Identify which cell holds the provided text, then report its (x, y) central coordinate. 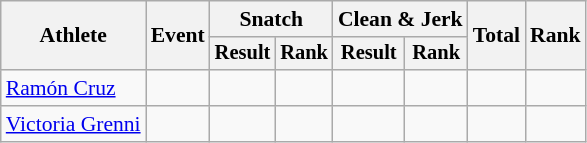
Ramón Cruz (74, 88)
Clean & Jerk (400, 19)
Snatch (272, 19)
Total (496, 36)
Athlete (74, 36)
Victoria Grenni (74, 124)
Event (178, 36)
